From the cell containing the given text, extract its center point as [X, Y] coordinate. 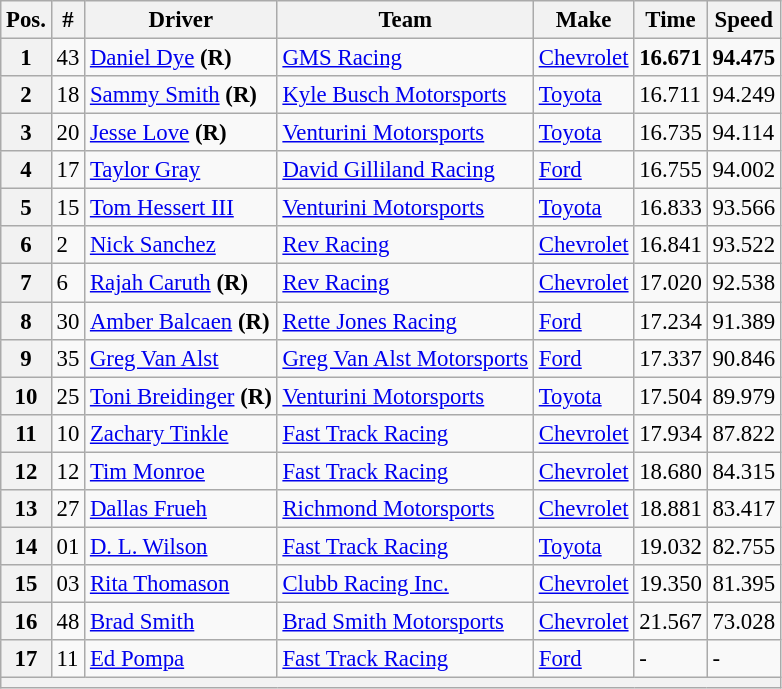
Clubb Racing Inc. [405, 584]
Dallas Frueh [181, 509]
03 [68, 584]
Brad Smith Motorsports [405, 621]
5 [26, 208]
Greg Van Alst [181, 358]
82.755 [744, 546]
18 [68, 95]
17.504 [670, 396]
94.002 [744, 170]
Tim Monroe [181, 471]
94.475 [744, 58]
Jesse Love (R) [181, 133]
25 [68, 396]
94.249 [744, 95]
89.979 [744, 396]
17.934 [670, 433]
Make [583, 20]
21.567 [670, 621]
David Gilliland Racing [405, 170]
81.395 [744, 584]
90.846 [744, 358]
94.114 [744, 133]
Sammy Smith (R) [181, 95]
Toni Breidinger (R) [181, 396]
Rette Jones Racing [405, 321]
20 [68, 133]
Brad Smith [181, 621]
73.028 [744, 621]
17.234 [670, 321]
35 [68, 358]
93.566 [744, 208]
01 [68, 546]
3 [26, 133]
1 [26, 58]
7 [26, 283]
16.671 [670, 58]
Nick Sanchez [181, 245]
48 [68, 621]
91.389 [744, 321]
16.735 [670, 133]
Richmond Motorsports [405, 509]
Amber Balcaen (R) [181, 321]
87.822 [744, 433]
13 [26, 509]
Rita Thomason [181, 584]
27 [68, 509]
92.538 [744, 283]
Driver [181, 20]
Zachary Tinkle [181, 433]
Time [670, 20]
GMS Racing [405, 58]
16.711 [670, 95]
8 [26, 321]
17.020 [670, 283]
17.337 [670, 358]
16.755 [670, 170]
Tom Hessert III [181, 208]
18.680 [670, 471]
16.841 [670, 245]
19.032 [670, 546]
4 [26, 170]
14 [26, 546]
Ed Pompa [181, 659]
93.522 [744, 245]
D. L. Wilson [181, 546]
# [68, 20]
16 [26, 621]
Greg Van Alst Motorsports [405, 358]
Daniel Dye (R) [181, 58]
43 [68, 58]
30 [68, 321]
Rajah Caruth (R) [181, 283]
Taylor Gray [181, 170]
Speed [744, 20]
83.417 [744, 509]
Pos. [26, 20]
Team [405, 20]
16.833 [670, 208]
9 [26, 358]
84.315 [744, 471]
19.350 [670, 584]
18.881 [670, 509]
Kyle Busch Motorsports [405, 95]
